Output the (x, y) coordinate of the center of the cell containing the given text.  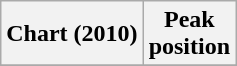
Peakposition (189, 34)
Chart (2010) (72, 34)
